Return the [X, Y] coordinate for the center point of the cell that contains the specified text.  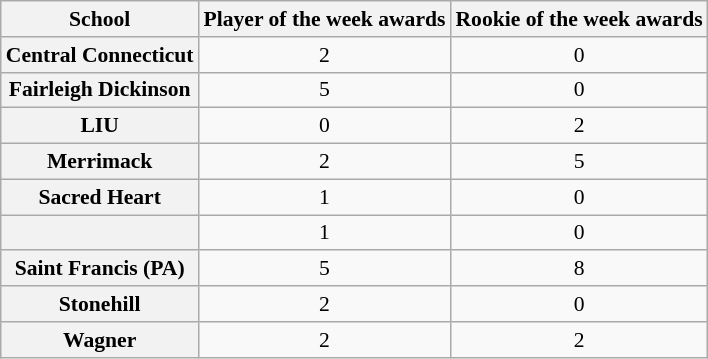
Merrimack [100, 162]
Stonehill [100, 304]
Rookie of the week awards [578, 19]
Wagner [100, 340]
Central Connecticut [100, 55]
Player of the week awards [325, 19]
Fairleigh Dickinson [100, 90]
Saint Francis (PA) [100, 269]
LIU [100, 126]
School [100, 19]
8 [578, 269]
Sacred Heart [100, 197]
